Extract the (x, y) coordinate from the center of the cell holding the provided text.  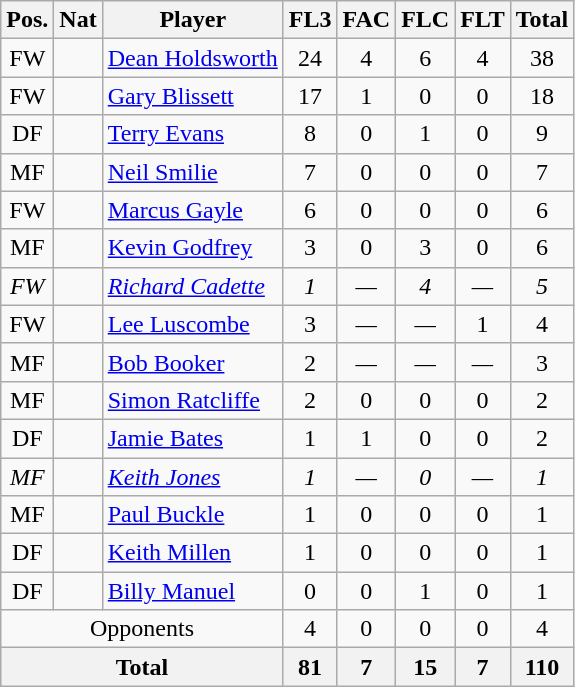
Keith Jones (192, 477)
Billy Manuel (192, 591)
Marcus Gayle (192, 210)
Neil Smilie (192, 172)
Richard Cadette (192, 286)
Paul Buckle (192, 515)
15 (426, 667)
Jamie Bates (192, 438)
FAC (366, 20)
9 (542, 134)
Kevin Godfrey (192, 248)
Keith Millen (192, 553)
Pos. (28, 20)
Lee Luscombe (192, 324)
17 (310, 96)
Opponents (142, 629)
FLT (483, 20)
24 (310, 58)
FLC (426, 20)
Terry Evans (192, 134)
Player (192, 20)
Gary Blissett (192, 96)
Bob Booker (192, 362)
Nat (78, 20)
5 (542, 286)
Simon Ratcliffe (192, 400)
110 (542, 667)
18 (542, 96)
38 (542, 58)
81 (310, 667)
FL3 (310, 20)
8 (310, 134)
Dean Holdsworth (192, 58)
